Capture the cell that displays the provided text and extract its [X, Y] central coordinate. 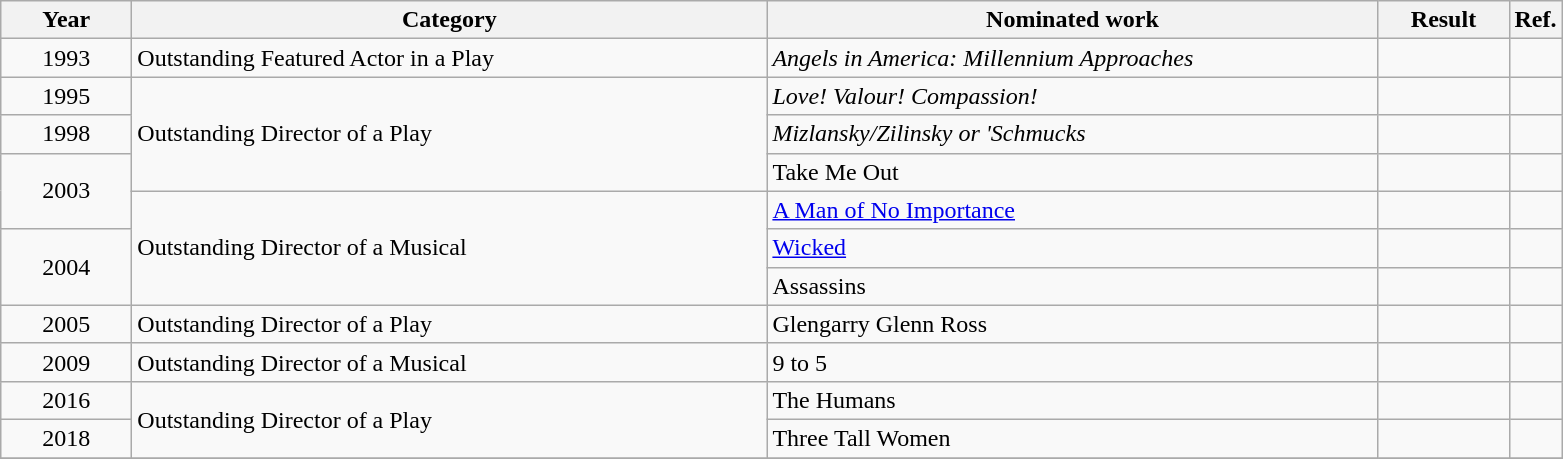
1998 [66, 134]
Wicked [1072, 248]
Result [1444, 20]
Assassins [1072, 286]
Three Tall Women [1072, 438]
2016 [66, 400]
Ref. [1536, 20]
9 to 5 [1072, 362]
The Humans [1072, 400]
2018 [66, 438]
Angels in America: Millennium Approaches [1072, 58]
Year [66, 20]
A Man of No Importance [1072, 210]
Glengarry Glenn Ross [1072, 324]
Take Me Out [1072, 172]
Category [450, 20]
Mizlansky/Zilinsky or 'Schmucks [1072, 134]
2003 [66, 191]
1995 [66, 96]
2005 [66, 324]
Nominated work [1072, 20]
2009 [66, 362]
Outstanding Featured Actor in a Play [450, 58]
Love! Valour! Compassion! [1072, 96]
1993 [66, 58]
2004 [66, 267]
